Identify which cell holds the provided text, then report its (x, y) central coordinate. 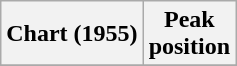
Peakposition (189, 34)
Chart (1955) (72, 34)
